Return the (X, Y) coordinate for the center point of the cell that contains the specified text.  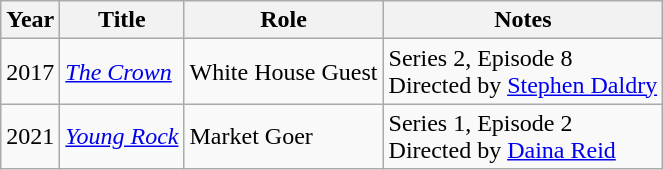
Notes (523, 20)
Year (30, 20)
2017 (30, 72)
Series 2, Episode 8 Directed by Stephen Daldry (523, 72)
Series 1, Episode 2 Directed by Daina Reid (523, 136)
White House Guest (284, 72)
2021 (30, 136)
Young Rock (122, 136)
Role (284, 20)
Title (122, 20)
Market Goer (284, 136)
The Crown (122, 72)
